Locate the cell with the specified text and output its (X, Y) center coordinate. 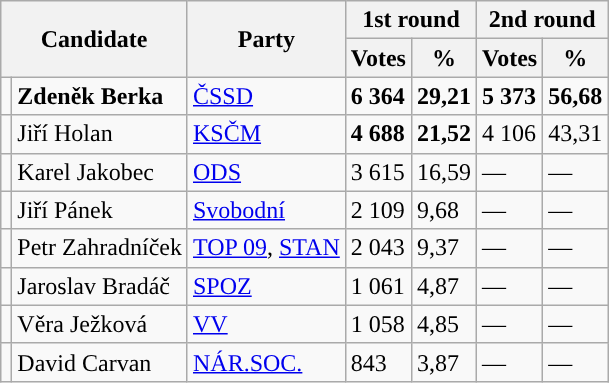
Jiří Holan (100, 134)
29,21 (444, 96)
4 688 (378, 134)
TOP 09, STAN (266, 248)
9,37 (444, 248)
VV (266, 324)
NÁR.SOC. (266, 362)
21,52 (444, 134)
David Carvan (100, 362)
ČSSD (266, 96)
Jaroslav Bradáč (100, 286)
Karel Jakobec (100, 172)
3,87 (444, 362)
6 364 (378, 96)
2 109 (378, 210)
4 106 (510, 134)
4,85 (444, 324)
Věra Ježková (100, 324)
Svobodní (266, 210)
843 (378, 362)
SPOZ (266, 286)
1 058 (378, 324)
16,59 (444, 172)
KSČM (266, 134)
3 615 (378, 172)
Party (266, 39)
ODS (266, 172)
Petr Zahradníček (100, 248)
Jiří Pánek (100, 210)
2nd round (542, 20)
9,68 (444, 210)
Candidate (94, 39)
Zdeněk Berka (100, 96)
5 373 (510, 96)
43,31 (576, 134)
2 043 (378, 248)
56,68 (576, 96)
1st round (410, 20)
4,87 (444, 286)
1 061 (378, 286)
